Detect which cell encompasses the target text, then output its [x, y] center coordinate. 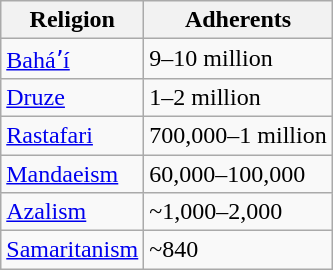
Samaritanism [72, 250]
~1,000–2,000 [238, 212]
Adherents [238, 20]
9–10 million [238, 59]
Druze [72, 97]
~840 [238, 250]
700,000–1 million [238, 135]
Baháʼí [72, 59]
1–2 million [238, 97]
Mandaeism [72, 173]
Azalism [72, 212]
Religion [72, 20]
60,000–100,000 [238, 173]
Rastafari [72, 135]
